Output the (X, Y) coordinate of the center of the cell containing the given text.  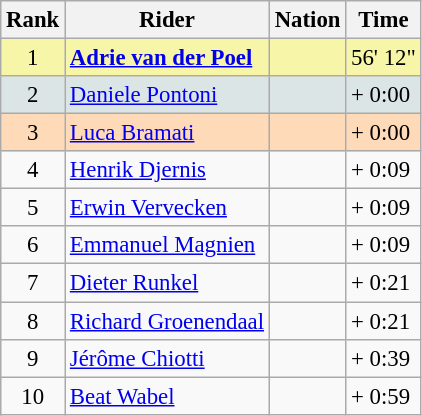
Dieter Runkel (168, 283)
Jérôme Chiotti (168, 358)
Luca Bramati (168, 133)
+ 0:39 (384, 358)
9 (33, 358)
Rank (33, 20)
56' 12" (384, 58)
+ 0:59 (384, 396)
1 (33, 58)
Richard Groenendaal (168, 321)
10 (33, 396)
Rider (168, 20)
3 (33, 133)
7 (33, 283)
Beat Wabel (168, 396)
8 (33, 321)
Time (384, 20)
Daniele Pontoni (168, 95)
Erwin Vervecken (168, 208)
Henrik Djernis (168, 170)
Emmanuel Magnien (168, 245)
2 (33, 95)
4 (33, 170)
5 (33, 208)
6 (33, 245)
Adrie van der Poel (168, 58)
Nation (307, 20)
